From the cell containing the given text, extract its center point as [X, Y] coordinate. 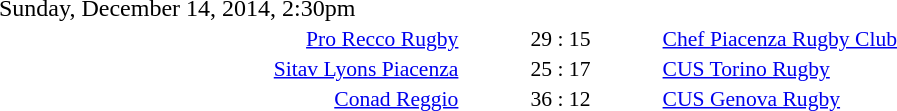
29 : 15 [560, 38]
25 : 17 [560, 68]
